Identify which cell holds the provided text, then report its [X, Y] central coordinate. 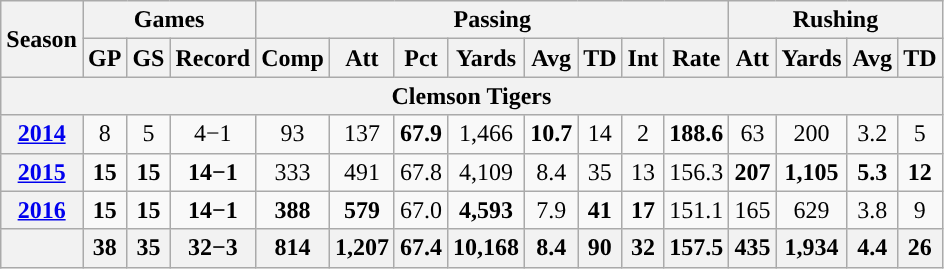
4,593 [486, 210]
Season [42, 39]
Record [213, 58]
GP [104, 58]
32−3 [213, 248]
Pct [420, 58]
8 [104, 134]
5.3 [872, 172]
10.7 [552, 134]
9 [920, 210]
2015 [42, 172]
3.8 [872, 210]
Passing [492, 20]
4,109 [486, 172]
41 [600, 210]
579 [362, 210]
137 [362, 134]
Clemson Tigers [472, 96]
7.9 [552, 210]
188.6 [696, 134]
2 [643, 134]
17 [643, 210]
165 [752, 210]
207 [752, 172]
13 [643, 172]
157.5 [696, 248]
435 [752, 248]
629 [812, 210]
4.4 [872, 248]
Int [643, 58]
3.2 [872, 134]
12 [920, 172]
Rate [696, 58]
1,105 [812, 172]
151.1 [696, 210]
67.0 [420, 210]
1,466 [486, 134]
814 [293, 248]
10,168 [486, 248]
67.8 [420, 172]
67.9 [420, 134]
491 [362, 172]
93 [293, 134]
2014 [42, 134]
26 [920, 248]
388 [293, 210]
32 [643, 248]
38 [104, 248]
2016 [42, 210]
Comp [293, 58]
14 [600, 134]
67.4 [420, 248]
1,207 [362, 248]
156.3 [696, 172]
Games [168, 20]
4−1 [213, 134]
Rushing [836, 20]
200 [812, 134]
333 [293, 172]
1,934 [812, 248]
63 [752, 134]
90 [600, 248]
GS [148, 58]
